Pinpoint the cell where the given text exists, returning its [x, y] midpoint coordinate. 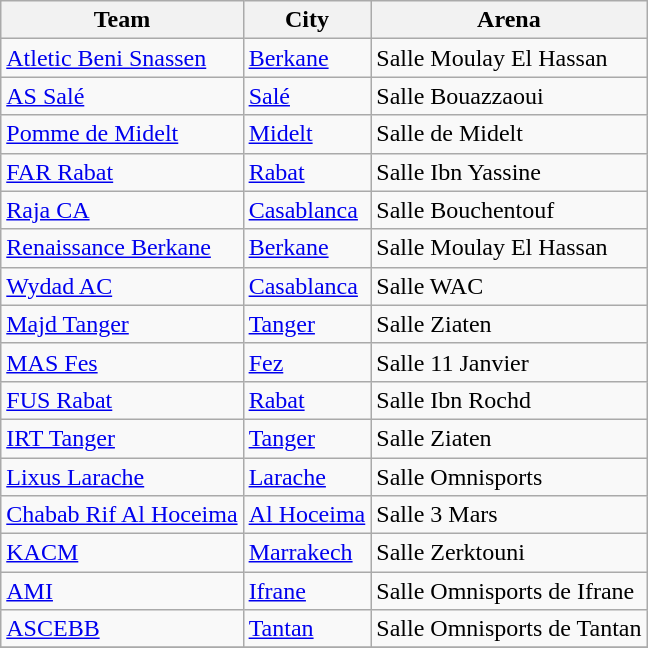
Al Hoceima [307, 515]
Chabab Rif Al Hoceima [122, 515]
Wydad AC [122, 286]
Salé [307, 96]
Salle Omnisports [509, 477]
Salle Ibn Yassine [509, 172]
Salle Bouchentouf [509, 210]
Salle Omnisports de Ifrane [509, 591]
Salle 11 Janvier [509, 362]
Team [122, 20]
FAR Rabat [122, 172]
Atletic Beni Snassen [122, 58]
Arena [509, 20]
AMI [122, 591]
KACM [122, 553]
Midelt [307, 134]
Marrakech [307, 553]
Pomme de Midelt [122, 134]
Majd Tanger [122, 324]
Raja CA [122, 210]
Salle Bouazzaoui [509, 96]
Larache [307, 477]
Ifrane [307, 591]
Salle Omnisports de Tantan [509, 629]
Fez [307, 362]
Salle Ibn Rochd [509, 400]
Tantan [307, 629]
Lixus Larache [122, 477]
Salle Zerktouni [509, 553]
MAS Fes [122, 362]
Salle de Midelt [509, 134]
City [307, 20]
Salle 3 Mars [509, 515]
AS Salé [122, 96]
Renaissance Berkane [122, 248]
ASCEBB [122, 629]
IRT Tanger [122, 438]
FUS Rabat [122, 400]
Salle WAC [509, 286]
